Extract the (x, y) coordinate from the center of the cell holding the provided text.  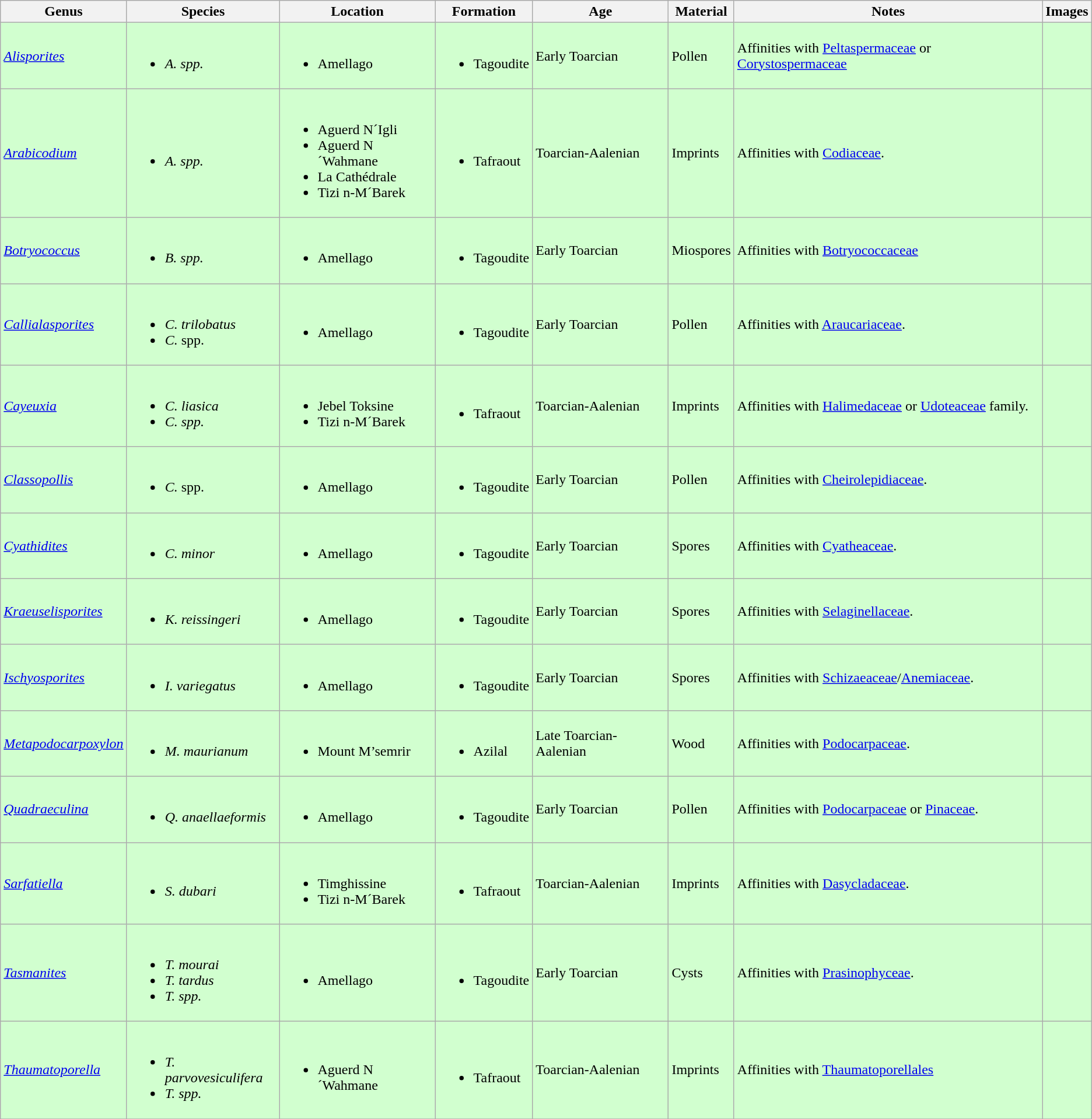
Callialasporites (64, 324)
C. spp. (203, 479)
Material (701, 12)
M. maurianum (203, 743)
Affinities with Podocarpaceae. (888, 743)
Azilal (484, 743)
Affinities with Schizaeaceae/Anemiaceae. (888, 678)
Formation (484, 12)
Affinities with Dasycladaceae. (888, 883)
Tasmanites (64, 973)
Quadraeculina (64, 809)
T. parvovesiculiferaT. spp. (203, 1071)
Images (1067, 12)
Wood (701, 743)
Sarfatiella (64, 883)
Affinities with Thaumatoporellales (888, 1071)
Affinities with Prasinophyceae. (888, 973)
Metapodocarpoxylon (64, 743)
Botryococcus (64, 251)
Age (601, 12)
Jebel ToksineTizi n-M´Barek (357, 406)
Affinities with Peltaspermaceae or Corystospermaceae (888, 56)
C. minor (203, 546)
Thaumatoporella (64, 1071)
T. mouraiT. tardusT. spp. (203, 973)
C. liasicaC. spp. (203, 406)
Genus (64, 12)
I. variegatus (203, 678)
Affinities with Botryococcaceae (888, 251)
Cayeuxia (64, 406)
Q. anaellaeformis (203, 809)
Affinities with Cheirolepidiaceae. (888, 479)
K. reissingeri (203, 611)
Species (203, 12)
Miospores (701, 251)
Late Toarcian-Aalenian (601, 743)
Mount M’semrir (357, 743)
Aguerd N´Wahmane (357, 1071)
Affinities with Halimedaceae or Udoteaceae family. (888, 406)
Notes (888, 12)
Cyathidites (64, 546)
Cysts (701, 973)
Alisporites (64, 56)
Kraeuselisporites (64, 611)
Affinities with Podocarpaceae or Pinaceae. (888, 809)
Classopollis (64, 479)
Affinities with Selaginellaceae. (888, 611)
Affinities with Cyatheaceae. (888, 546)
C. trilobatusC. spp. (203, 324)
Aguerd N´IgliAguerd N´WahmaneLa CathédraleTizi n-M´Barek (357, 153)
S. dubari (203, 883)
Affinities with Araucariaceae. (888, 324)
Arabicodium (64, 153)
Ischyosporites (64, 678)
Location (357, 12)
B. spp. (203, 251)
Affinities with Codiaceae. (888, 153)
TimghissineTizi n-M´Barek (357, 883)
